Identify which cell holds the provided text, then report its (X, Y) central coordinate. 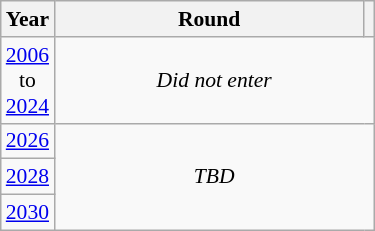
2028 (28, 177)
2006to2024 (28, 80)
Year (28, 19)
Round (209, 19)
Did not enter (214, 80)
2026 (28, 141)
TBD (214, 176)
2030 (28, 213)
